Pinpoint the cell where the given text exists, returning its [x, y] midpoint coordinate. 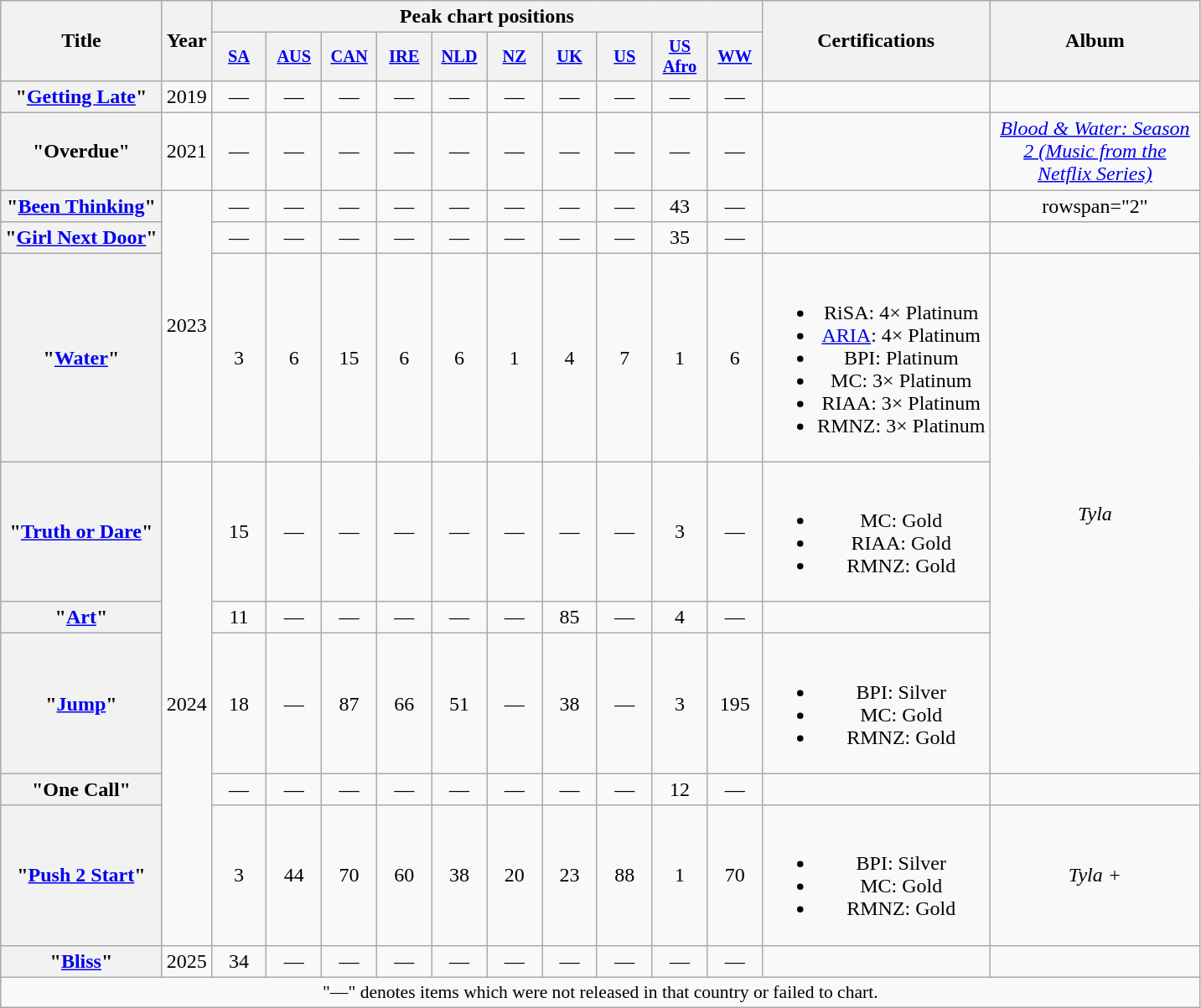
7 [624, 358]
34 [239, 961]
WW [735, 57]
43 [680, 206]
60 [404, 875]
85 [570, 618]
MC: GoldRIAA: GoldRMNZ: Gold [877, 531]
2019 [186, 96]
"Overdue" [81, 152]
"Girl Next Door" [81, 238]
NZ [515, 57]
23 [570, 875]
AUS [294, 57]
88 [624, 875]
"One Call" [81, 789]
195 [735, 704]
Tyla [1095, 514]
"Push 2 Start" [81, 875]
IRE [404, 57]
12 [680, 789]
2021 [186, 152]
18 [239, 704]
66 [404, 704]
Certifications [877, 41]
US [624, 57]
UK [570, 57]
2023 [186, 326]
"Bliss" [81, 961]
35 [680, 238]
"Getting Late" [81, 96]
SA [239, 57]
44 [294, 875]
rowspan="2" [1095, 206]
NLD [459, 57]
2025 [186, 961]
Tyla + [1095, 875]
CAN [349, 57]
Peak chart positions [486, 17]
"—" denotes items which were not released in that country or failed to chart. [600, 992]
Blood & Water: Season 2 (Music from the Netflix Series) [1095, 152]
11 [239, 618]
"Water" [81, 358]
"Art" [81, 618]
"Truth or Dare" [81, 531]
"Jump" [81, 704]
"Been Thinking" [81, 206]
51 [459, 704]
RiSA: 4× PlatinumARIA: 4× PlatinumBPI: PlatinumMC: 3× PlatinumRIAA: 3× PlatinumRMNZ: 3× Platinum [877, 358]
USAfro [680, 57]
Title [81, 41]
Year [186, 41]
2024 [186, 704]
87 [349, 704]
20 [515, 875]
Album [1095, 41]
